Scan for the cell matching the given text and deliver its (x, y) coordinate at center. 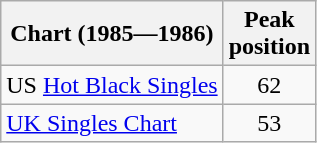
Peakposition (269, 34)
UK Singles Chart (112, 123)
US Hot Black Singles (112, 85)
62 (269, 85)
53 (269, 123)
Chart (1985—1986) (112, 34)
